Output the (x, y) coordinate of the center of the cell containing the given text.  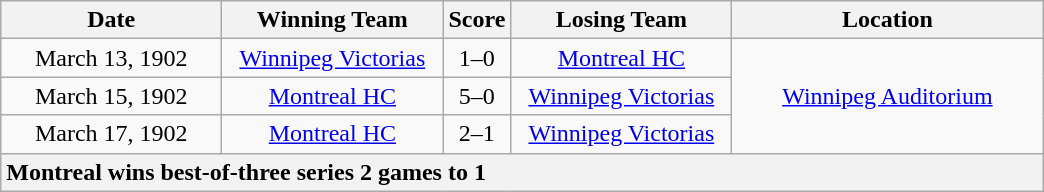
Winnipeg Auditorium (888, 96)
Montreal wins best-of-three series 2 games to 1 (522, 172)
March 13, 1902 (112, 58)
March 17, 1902 (112, 134)
March 15, 1902 (112, 96)
Losing Team (622, 20)
Date (112, 20)
Score (477, 20)
2–1 (477, 134)
5–0 (477, 96)
Winning Team (332, 20)
Location (888, 20)
1–0 (477, 58)
